Extract the [X, Y] coordinate from the center of the cell holding the provided text.  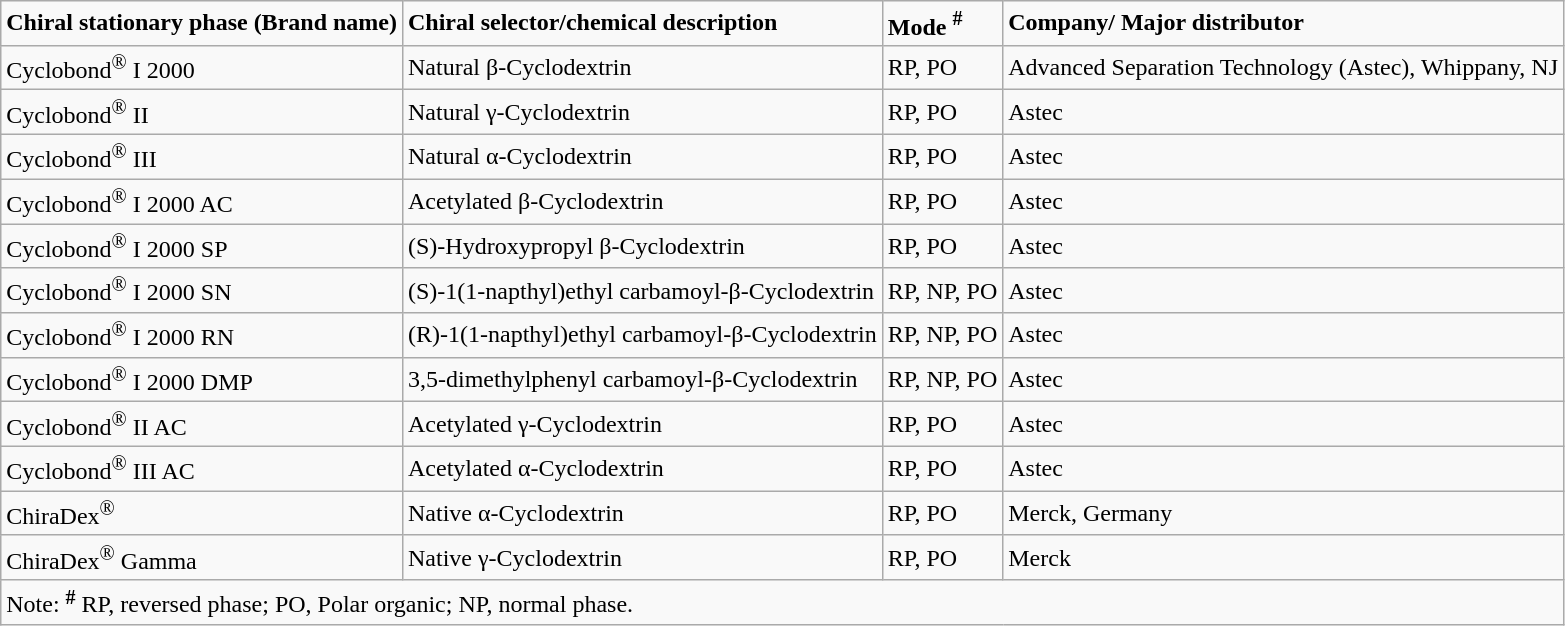
Cyclobond® I 2000 [202, 68]
Note: # RP, reversed phase; PO, Polar organic; NP, normal phase. [782, 602]
Cyclobond® III AC [202, 468]
Acetylated α-Cyclodextrin [642, 468]
Acetylated γ-Cyclodextrin [642, 424]
Cyclobond® I 2000 SP [202, 246]
(S)-1(1-napthyl)ethyl carbamoyl-β-Cyclodextrin [642, 290]
Advanced Separation Technology (Astec), Whippany, NJ [1284, 68]
Merck [1284, 558]
Cyclobond® I 2000 RN [202, 336]
Cyclobond® I 2000 DMP [202, 380]
Cyclobond® III [202, 156]
3,5-dimethylphenyl carbamoyl-β-Cyclodextrin [642, 380]
ChiraDex® [202, 514]
Natural α-Cyclodextrin [642, 156]
(R)-1(1-napthyl)ethyl carbamoyl-β-Cyclodextrin [642, 336]
Chiral selector/chemical description [642, 24]
Acetylated β-Cyclodextrin [642, 202]
Merck, Germany [1284, 514]
Company/ Major distributor [1284, 24]
Natural β-Cyclodextrin [642, 68]
(S)-Hydroxypropyl β-Cyclodextrin [642, 246]
Cyclobond® II [202, 112]
Native γ-Cyclodextrin [642, 558]
Natural γ-Cyclodextrin [642, 112]
Mode # [942, 24]
Cyclobond® I 2000 SN [202, 290]
Native α-Cyclodextrin [642, 514]
Chiral stationary phase (Brand name) [202, 24]
Cyclobond® I 2000 AC [202, 202]
ChiraDex® Gamma [202, 558]
Cyclobond® II AC [202, 424]
